Return the [x, y] coordinate for the center point of the cell that contains the specified text.  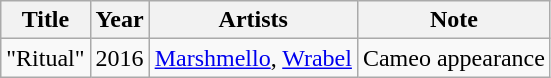
"Ritual" [46, 58]
Year [120, 20]
Artists [253, 20]
Marshmello, Wrabel [253, 58]
2016 [120, 58]
Note [454, 20]
Title [46, 20]
Cameo appearance [454, 58]
